Output the (X, Y) coordinate of the center of the cell containing the given text.  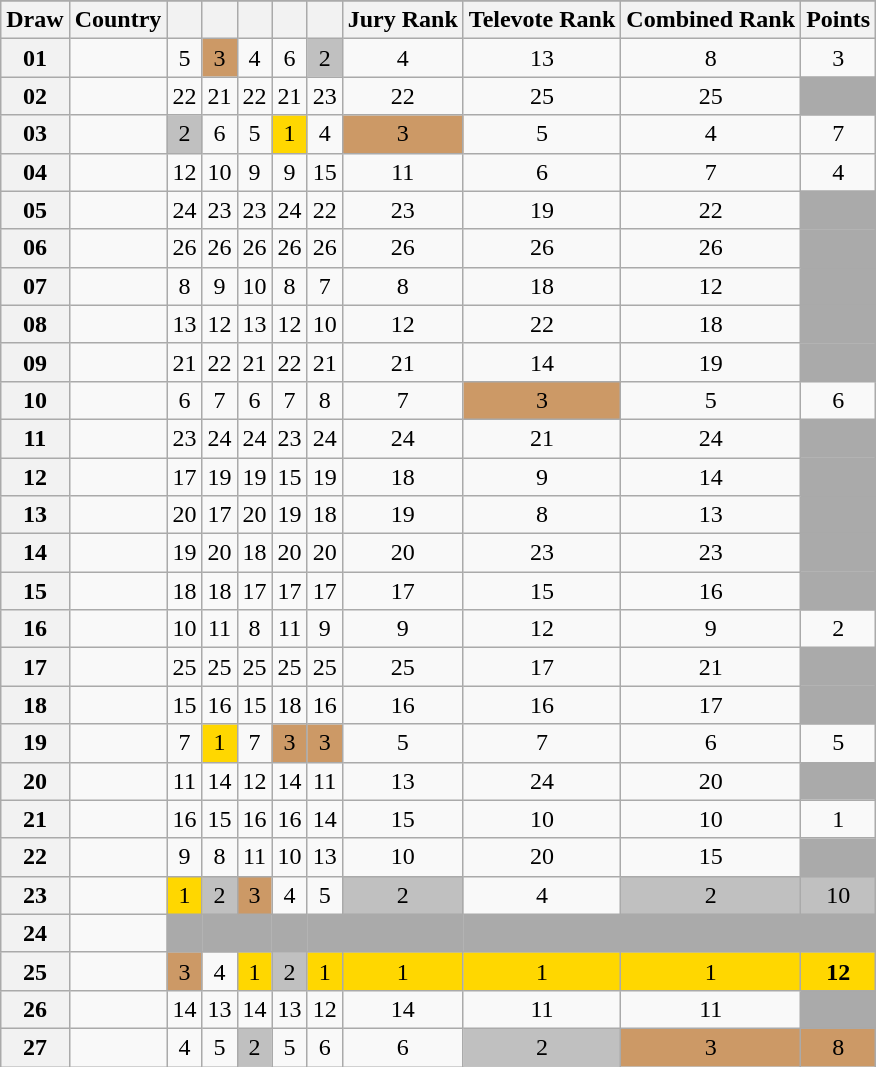
03 (35, 134)
Televote Rank (542, 20)
09 (35, 362)
07 (35, 286)
08 (35, 324)
04 (35, 172)
Combined Rank (711, 20)
Points (838, 20)
27 (35, 1047)
06 (35, 248)
01 (35, 58)
Jury Rank (402, 20)
02 (35, 96)
Draw (35, 20)
Country (118, 20)
05 (35, 210)
